Find where the given text appears and provide that cell's center as [X, Y] coordinate. 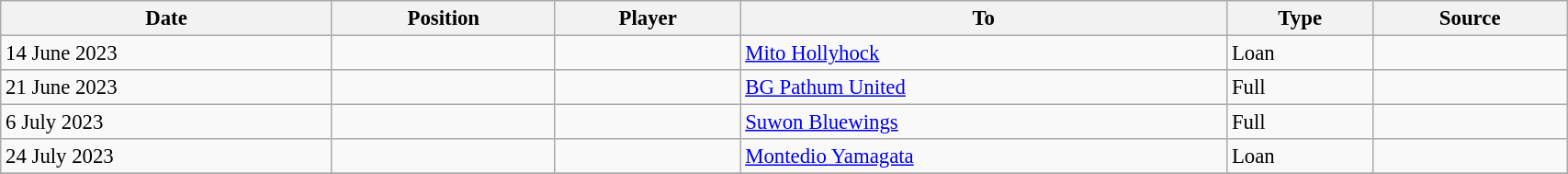
Type [1301, 18]
Montedio Yamagata [984, 157]
Mito Hollyhock [984, 53]
Position [443, 18]
Date [166, 18]
Player [648, 18]
BG Pathum United [984, 87]
24 July 2023 [166, 157]
Source [1470, 18]
21 June 2023 [166, 87]
6 July 2023 [166, 122]
Suwon Bluewings [984, 122]
To [984, 18]
14 June 2023 [166, 53]
